Find where the given text appears and provide that cell's center as (X, Y) coordinate. 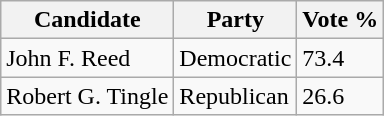
Democratic (236, 58)
Party (236, 20)
John F. Reed (88, 58)
Republican (236, 96)
Robert G. Tingle (88, 96)
Vote % (340, 20)
Candidate (88, 20)
73.4 (340, 58)
26.6 (340, 96)
